From the cell containing the given text, extract its center point as [x, y] coordinate. 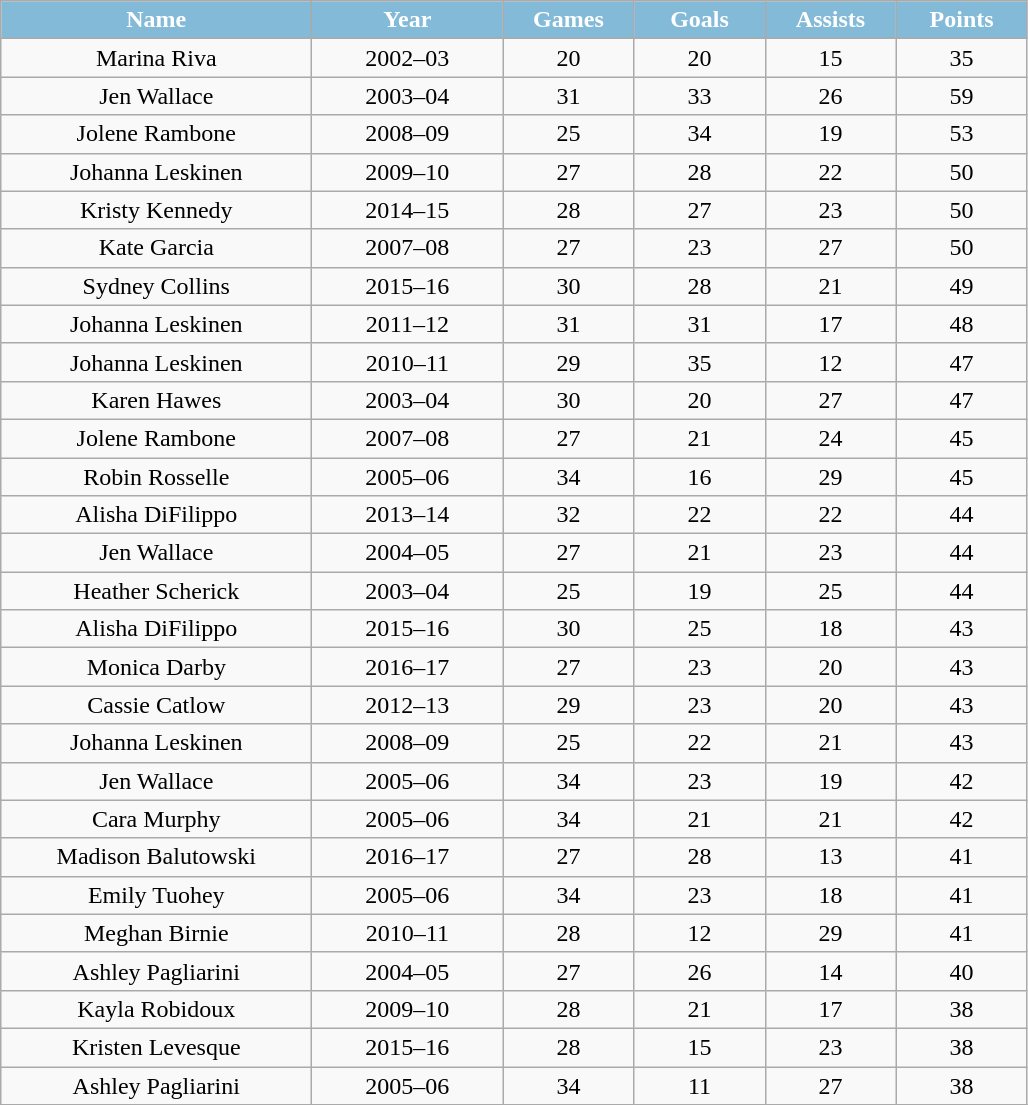
Madison Balutowski [156, 857]
2002–03 [408, 58]
Cassie Catlow [156, 705]
Kayla Robidoux [156, 1009]
Kristen Levesque [156, 1047]
Goals [700, 20]
24 [830, 438]
2011–12 [408, 324]
2014–15 [408, 210]
59 [962, 96]
11 [700, 1085]
Kristy Kennedy [156, 210]
Monica Darby [156, 667]
Cara Murphy [156, 819]
53 [962, 134]
Meghan Birnie [156, 933]
40 [962, 971]
Heather Scherick [156, 591]
2012–13 [408, 705]
Marina Riva [156, 58]
2013–14 [408, 515]
32 [568, 515]
14 [830, 971]
13 [830, 857]
Name [156, 20]
Robin Rosselle [156, 477]
33 [700, 96]
Games [568, 20]
Sydney Collins [156, 286]
Emily Tuohey [156, 895]
Assists [830, 20]
Kate Garcia [156, 248]
Karen Hawes [156, 400]
16 [700, 477]
Points [962, 20]
49 [962, 286]
Year [408, 20]
48 [962, 324]
